Identify which cell holds the provided text, then report its [x, y] central coordinate. 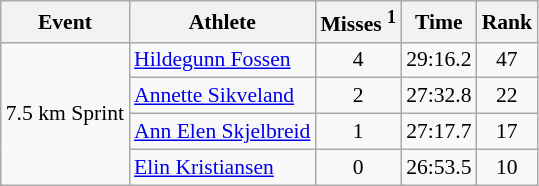
4 [358, 60]
47 [508, 60]
Rank [508, 22]
7.5 km Sprint [65, 113]
0 [358, 167]
Athlete [222, 22]
29:16.2 [438, 60]
Misses 1 [358, 22]
17 [508, 132]
26:53.5 [438, 167]
Time [438, 22]
Hildegunn Fossen [222, 60]
2 [358, 96]
22 [508, 96]
1 [358, 132]
Event [65, 22]
Ann Elen Skjelbreid [222, 132]
27:32.8 [438, 96]
27:17.7 [438, 132]
10 [508, 167]
Annette Sikveland [222, 96]
Elin Kristiansen [222, 167]
